From the cell containing the given text, extract its center point as [X, Y] coordinate. 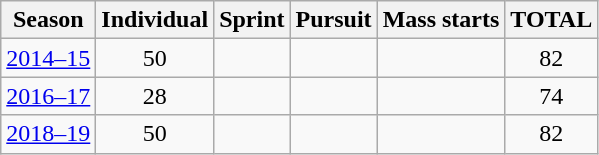
TOTAL [552, 20]
Season [48, 20]
Individual [155, 20]
2014–15 [48, 58]
Pursuit [334, 20]
Mass starts [441, 20]
2016–17 [48, 96]
2018–19 [48, 134]
Sprint [252, 20]
74 [552, 96]
28 [155, 96]
